For the text-containing cell, return its midpoint in (x, y) coordinate format. 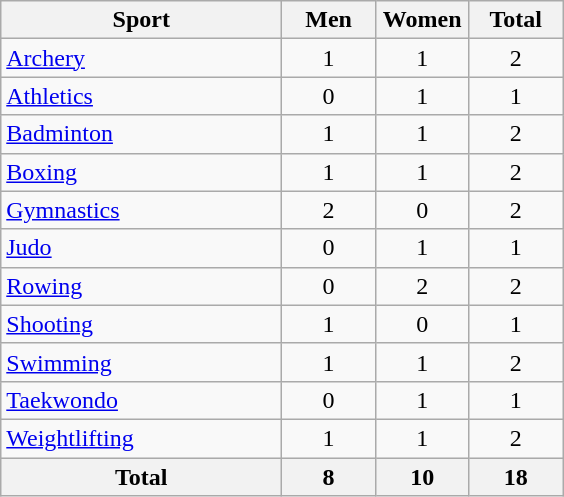
Badminton (142, 134)
Gymnastics (142, 210)
Archery (142, 58)
Taekwondo (142, 400)
8 (329, 477)
10 (422, 477)
Boxing (142, 172)
18 (516, 477)
Judo (142, 248)
Athletics (142, 96)
Sport (142, 20)
Shooting (142, 324)
Women (422, 20)
Weightlifting (142, 438)
Swimming (142, 362)
Rowing (142, 286)
Men (329, 20)
